Output the [x, y] coordinate of the center of the cell containing the given text.  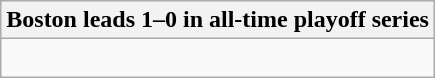
Boston leads 1–0 in all-time playoff series [218, 20]
